Extract the [x, y] coordinate from the center of the cell holding the provided text.  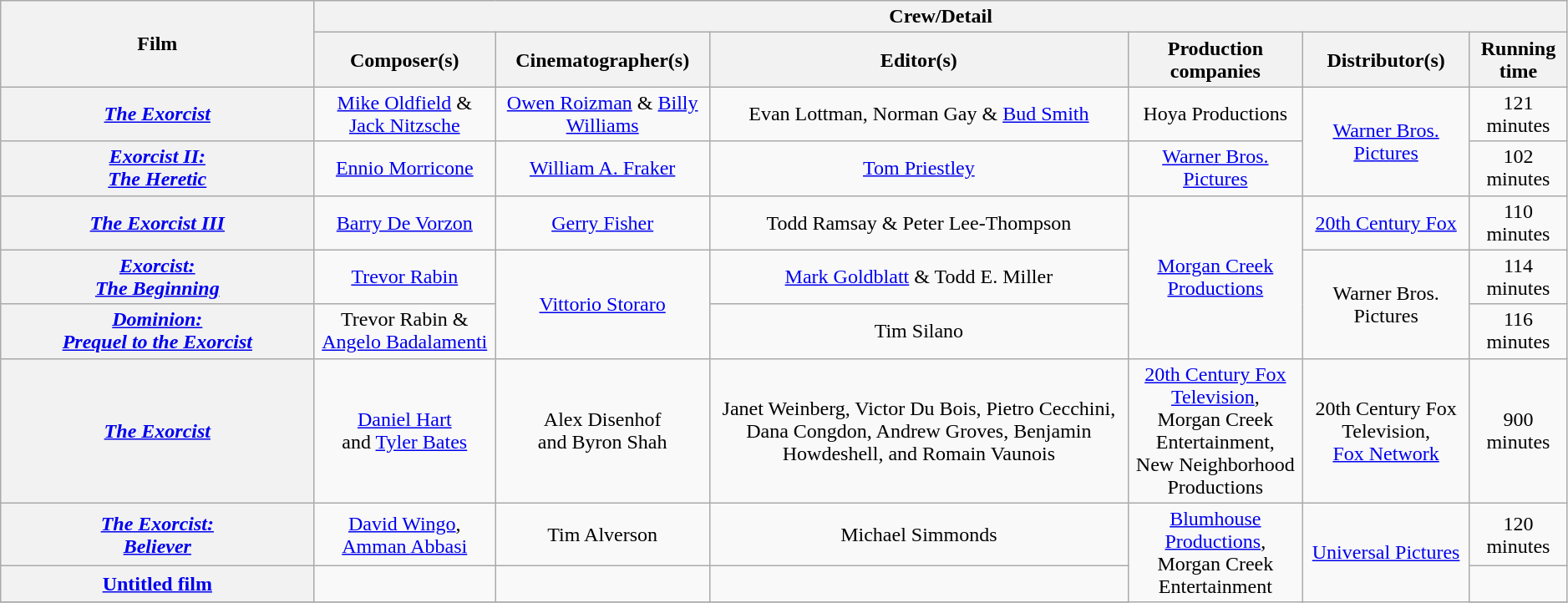
Mike Oldfield & Jack Nitzsche [404, 114]
Hoya Productions [1215, 114]
20th Century Fox Television, Fox Network [1387, 431]
Exorcist II:The Heretic [157, 169]
Crew/Detail [941, 17]
Daniel Hart and Tyler Bates [404, 431]
Michael Simmonds [919, 535]
Barry De Vorzon [404, 222]
Tim Silano [919, 331]
Vittorio Storaro [603, 304]
Mark Goldblatt & Todd E. Miller [919, 277]
Todd Ramsay & Peter Lee-Thompson [919, 222]
Blumhouse Productions, Morgan Creek Entertainment [1215, 553]
Evan Lottman, Norman Gay & Bud Smith [919, 114]
Janet Weinberg, Victor Du Bois, Pietro Cecchini, Dana Congdon, Andrew Groves, Benjamin Howdeshell, and Romain Vaunois [919, 431]
Composer(s) [404, 60]
Untitled film [157, 584]
Exorcist:The Beginning [157, 277]
Owen Roizman & Billy Williams [603, 114]
Universal Pictures [1387, 553]
116 minutes [1519, 331]
Running time [1519, 60]
William A. Fraker [603, 169]
102 minutes [1519, 169]
Dominion:Prequel to the Exorcist [157, 331]
Alex Disenhof and Byron Shah [603, 431]
Tim Alverson [603, 535]
Morgan Creek Productions [1215, 277]
120 minutes [1519, 535]
Trevor Rabin [404, 277]
Cinematographer(s) [603, 60]
Trevor Rabin & Angelo Badalamenti [404, 331]
Tom Priestley [919, 169]
Distributor(s) [1387, 60]
20th Century Fox [1387, 222]
Ennio Morricone [404, 169]
20th Century Fox Television, Morgan Creek Entertainment, New Neighborhood Productions [1215, 431]
Editor(s) [919, 60]
900 minutes [1519, 431]
114 minutes [1519, 277]
The Exorcist:Believer [157, 535]
David Wingo, Amman Abbasi [404, 535]
Gerry Fisher [603, 222]
Film [157, 43]
121 minutes [1519, 114]
110 minutes [1519, 222]
The Exorcist III [157, 222]
Production companies [1215, 60]
